Pinpoint the cell where the given text exists, returning its (X, Y) midpoint coordinate. 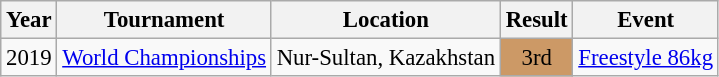
Year (29, 20)
Result (536, 20)
World Championships (164, 58)
Tournament (164, 20)
2019 (29, 58)
3rd (536, 58)
Event (646, 20)
Freestyle 86kg (646, 58)
Nur-Sultan, Kazakhstan (386, 58)
Location (386, 20)
